Provide the (x, y) coordinate of the cell's center where the given text is located.  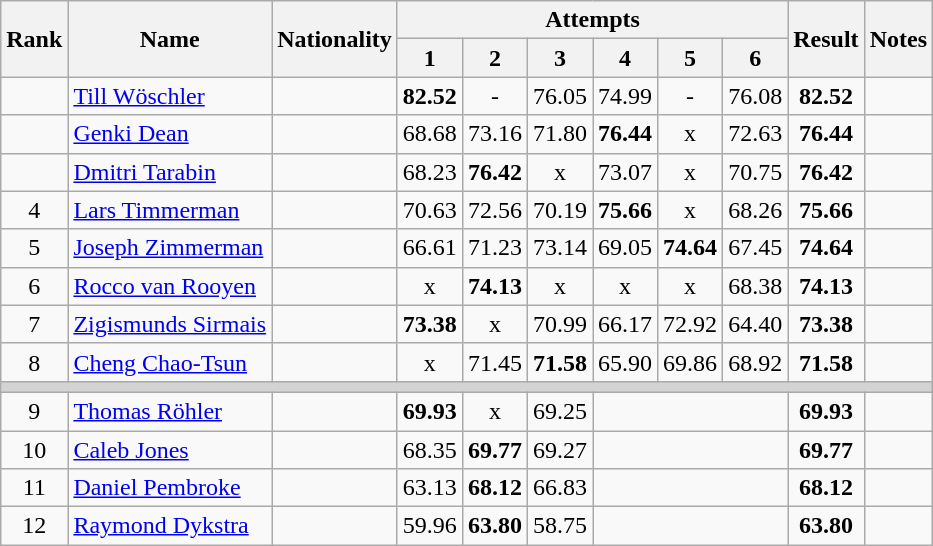
64.40 (756, 324)
Attempts (592, 20)
7 (34, 324)
72.56 (494, 210)
70.19 (560, 210)
68.26 (756, 210)
Lars Timmerman (170, 210)
Zigismunds Sirmais (170, 324)
3 (560, 58)
73.16 (494, 134)
70.75 (756, 172)
67.45 (756, 248)
72.63 (756, 134)
72.92 (690, 324)
Dmitri Tarabin (170, 172)
69.27 (560, 449)
68.92 (756, 362)
66.17 (626, 324)
70.63 (430, 210)
66.61 (430, 248)
71.45 (494, 362)
68.38 (756, 286)
Thomas Röhler (170, 411)
Joseph Zimmerman (170, 248)
2 (494, 58)
73.14 (560, 248)
Raymond Dykstra (170, 526)
69.05 (626, 248)
71.23 (494, 248)
68.68 (430, 134)
Cheng Chao-Tsun (170, 362)
Caleb Jones (170, 449)
1 (430, 58)
Daniel Pembroke (170, 488)
69.25 (560, 411)
71.80 (560, 134)
58.75 (560, 526)
9 (34, 411)
68.35 (430, 449)
10 (34, 449)
Till Wöschler (170, 96)
73.07 (626, 172)
8 (34, 362)
12 (34, 526)
74.99 (626, 96)
69.86 (690, 362)
Nationality (335, 39)
Result (826, 39)
68.23 (430, 172)
Genki Dean (170, 134)
Name (170, 39)
Rocco van Rooyen (170, 286)
66.83 (560, 488)
Rank (34, 39)
65.90 (626, 362)
59.96 (430, 526)
76.05 (560, 96)
70.99 (560, 324)
Notes (898, 39)
76.08 (756, 96)
11 (34, 488)
63.13 (430, 488)
